Detect which cell encompasses the target text, then output its (x, y) center coordinate. 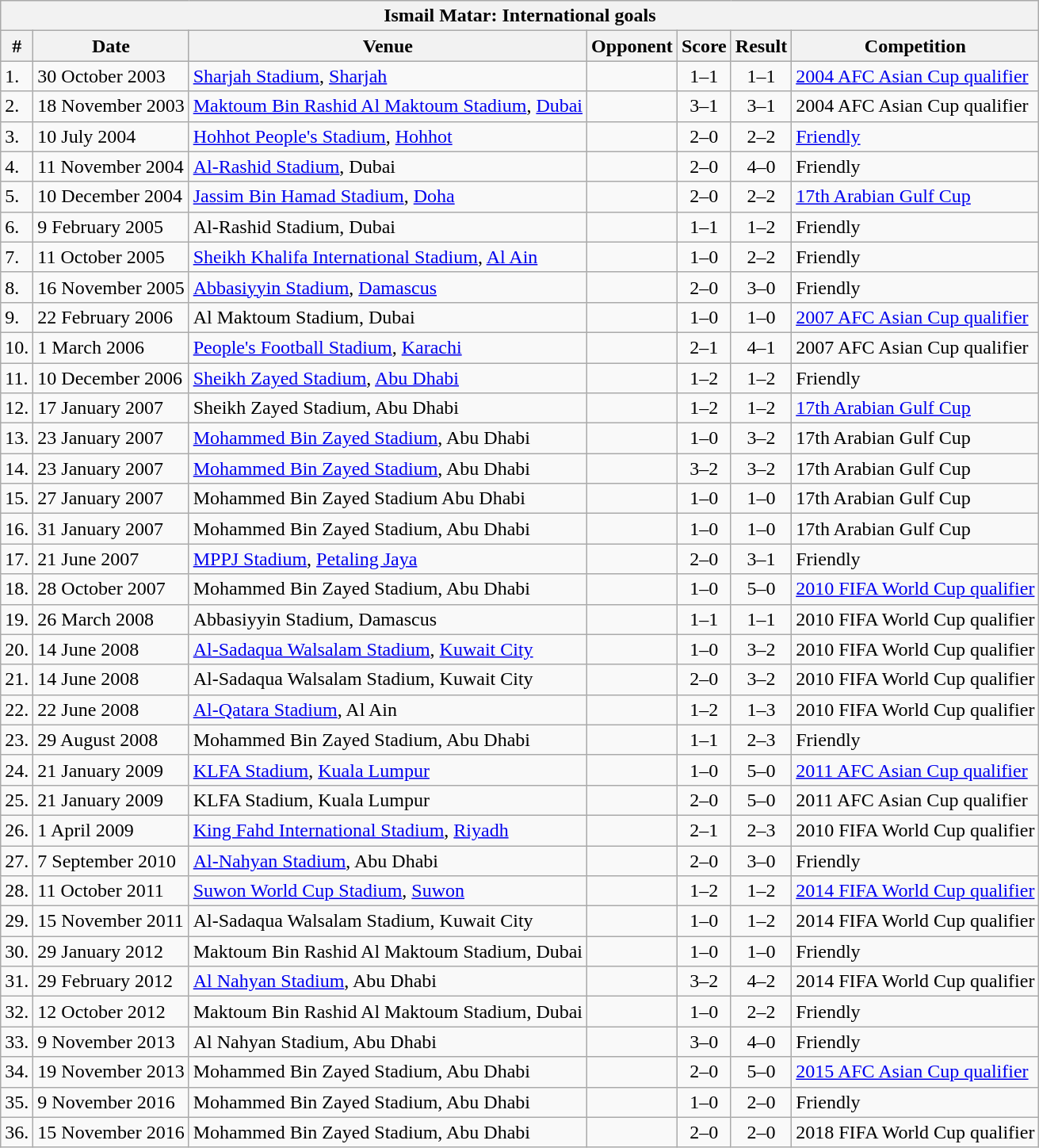
15. (17, 499)
25. (17, 800)
34. (17, 1072)
Venue (388, 46)
1–3 (761, 710)
15 November 2016 (111, 1132)
# (17, 46)
21. (17, 679)
Jassim Bin Hamad Stadium, Doha (388, 197)
26. (17, 830)
19. (17, 619)
23. (17, 740)
30. (17, 951)
9. (17, 317)
9 November 2016 (111, 1102)
11 October 2011 (111, 891)
20. (17, 649)
16 November 2005 (111, 287)
24. (17, 770)
King Fahd International Stadium, Riyadh (388, 830)
Sharjah Stadium, Sharjah (388, 76)
31 January 2007 (111, 529)
15 November 2011 (111, 921)
10 July 2004 (111, 136)
Hohhot People's Stadium, Hohhot (388, 136)
36. (17, 1132)
People's Football Stadium, Karachi (388, 347)
29. (17, 921)
Result (761, 46)
3. (17, 136)
12. (17, 408)
21 June 2007 (111, 559)
14. (17, 469)
MPPJ Stadium, Petaling Jaya (388, 559)
10 December 2006 (111, 378)
16. (17, 529)
8. (17, 287)
4–2 (761, 982)
30 October 2003 (111, 76)
Suwon World Cup Stadium, Suwon (388, 891)
18. (17, 589)
Ismail Matar: International goals (520, 16)
27 January 2007 (111, 499)
33. (17, 1042)
9 February 2005 (111, 227)
2015 AFC Asian Cup qualifier (915, 1072)
Competition (915, 46)
31. (17, 982)
18 November 2003 (111, 106)
11. (17, 378)
Sheikh Khalifa International Stadium, Al Ain (388, 257)
7 September 2010 (111, 860)
17 January 2007 (111, 408)
2018 FIFA World Cup qualifier (915, 1132)
19 November 2013 (111, 1072)
26 March 2008 (111, 619)
10 December 2004 (111, 197)
12 October 2012 (111, 1012)
35. (17, 1102)
Date (111, 46)
4–1 (761, 347)
17. (17, 559)
22 February 2006 (111, 317)
29 August 2008 (111, 740)
9 November 2013 (111, 1042)
6. (17, 227)
22. (17, 710)
4. (17, 166)
10. (17, 347)
1 March 2006 (111, 347)
11 November 2004 (111, 166)
27. (17, 860)
Al Maktoum Stadium, Dubai (388, 317)
22 June 2008 (111, 710)
Score (704, 46)
5. (17, 197)
29 February 2012 (111, 982)
11 October 2005 (111, 257)
Al-Nahyan Stadium, Abu Dhabi (388, 860)
7. (17, 257)
Mohammed Bin Zayed Stadium Abu Dhabi (388, 499)
28. (17, 891)
2. (17, 106)
1. (17, 76)
Al-Qatara Stadium, Al Ain (388, 710)
13. (17, 438)
1 April 2009 (111, 830)
32. (17, 1012)
29 January 2012 (111, 951)
28 October 2007 (111, 589)
Opponent (632, 46)
